Return [X, Y] of the center of cell containing provided text 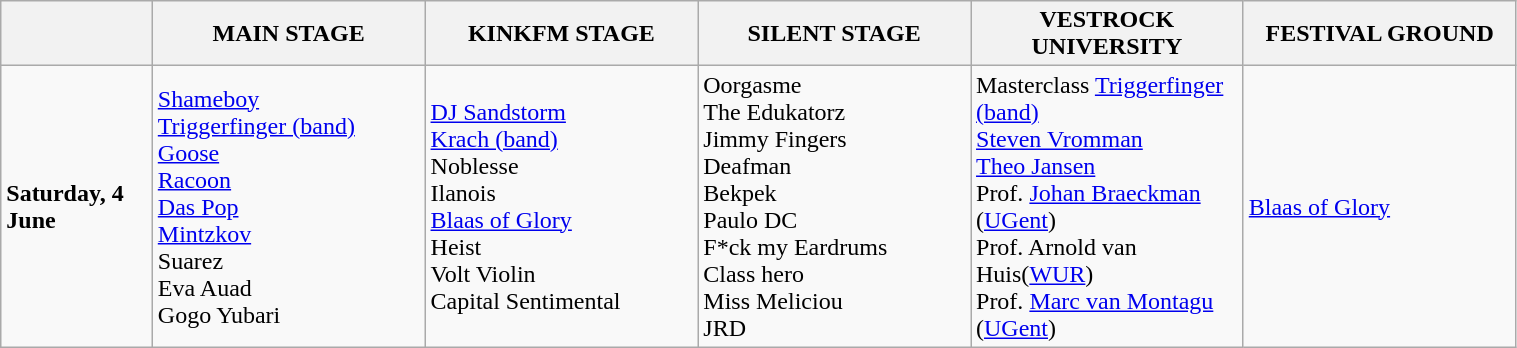
VESTROCK UNIVERSITY [1106, 34]
KINKFM STAGE [562, 34]
DJ Sandstorm Krach (band) NoblesseIlanoisBlaas of GloryHeistVolt ViolinCapital Sentimental [562, 206]
SILENT STAGE [834, 34]
Oorgasme The Edukatorz Jimmy Fingers Deafman Bekpek Paulo DC F*ck my Eardrums Class hero Miss Meliciou JRD [834, 206]
Masterclass Triggerfinger (band) Steven Vromman Theo Jansen Prof. Johan Braeckman (UGent) Prof. Arnold van Huis(WUR) Prof. Marc van Montagu (UGent) [1106, 206]
ShameboyTriggerfinger (band)GooseRacoonDas Pop MintzkovSuarezEva AuadGogo Yubari [288, 206]
Saturday, 4 June [77, 206]
MAIN STAGE [288, 34]
FESTIVAL GROUND [1380, 34]
Blaas of Glory [1380, 206]
